Locate the cell with the specified text and output its (x, y) center coordinate. 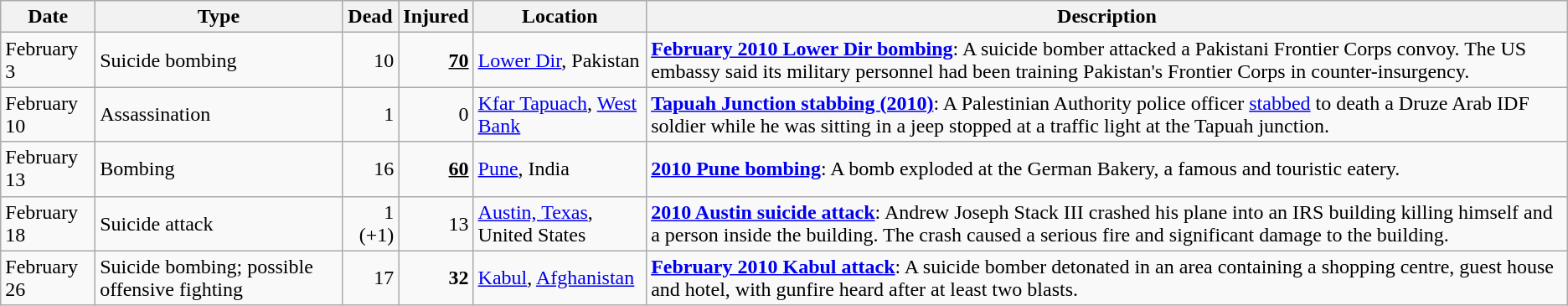
Bombing (219, 169)
Description (1107, 17)
1 (+1) (370, 223)
1 (370, 114)
Suicide bombing; possible offensive fighting (219, 278)
Pune, India (560, 169)
60 (436, 169)
February 3 (49, 60)
Suicide attack (219, 223)
Suicide bombing (219, 60)
February 13 (49, 169)
Kfar Tapuach, West Bank (560, 114)
February 10 (49, 114)
17 (370, 278)
Dead (370, 17)
February 18 (49, 223)
Type (219, 17)
February 26 (49, 278)
13 (436, 223)
16 (370, 169)
Injured (436, 17)
Lower Dir, Pakistan (560, 60)
Austin, Texas, United States (560, 223)
Date (49, 17)
Kabul, Afghanistan (560, 278)
Assassination (219, 114)
2010 Pune bombing: A bomb exploded at the German Bakery, a famous and touristic eatery. (1107, 169)
32 (436, 278)
70 (436, 60)
0 (436, 114)
Location (560, 17)
10 (370, 60)
